Output the [X, Y] coordinate of the center of the cell containing the given text.  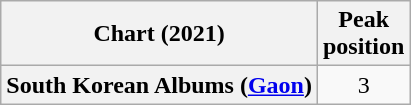
South Korean Albums (Gaon) [160, 85]
3 [363, 85]
Peakposition [363, 34]
Chart (2021) [160, 34]
